Find where the given text appears and provide that cell's center as (x, y) coordinate. 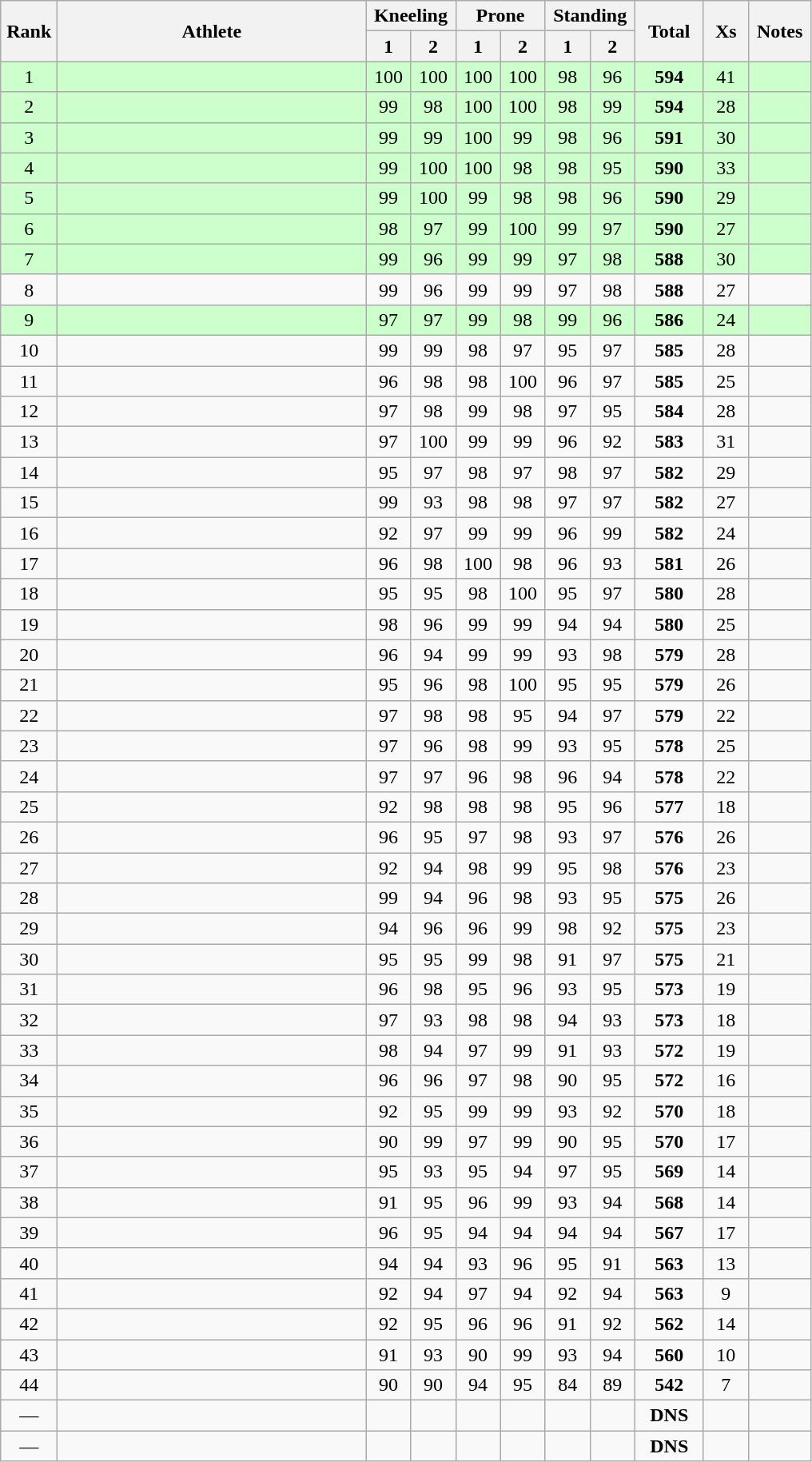
44 (29, 1385)
583 (669, 442)
Athlete (212, 31)
89 (612, 1385)
567 (669, 1233)
3 (29, 137)
Prone (500, 16)
38 (29, 1202)
568 (669, 1202)
Total (669, 31)
Kneeling (411, 16)
Standing (590, 16)
Xs (726, 31)
20 (29, 655)
11 (29, 381)
35 (29, 1111)
37 (29, 1172)
84 (567, 1385)
15 (29, 503)
569 (669, 1172)
5 (29, 198)
581 (669, 564)
12 (29, 412)
32 (29, 1020)
34 (29, 1081)
6 (29, 229)
591 (669, 137)
577 (669, 807)
39 (29, 1233)
Notes (780, 31)
43 (29, 1355)
42 (29, 1324)
584 (669, 412)
562 (669, 1324)
586 (669, 320)
542 (669, 1385)
36 (29, 1141)
4 (29, 168)
560 (669, 1355)
Rank (29, 31)
8 (29, 289)
40 (29, 1263)
